Pinpoint the cell where the given text exists, returning its [x, y] midpoint coordinate. 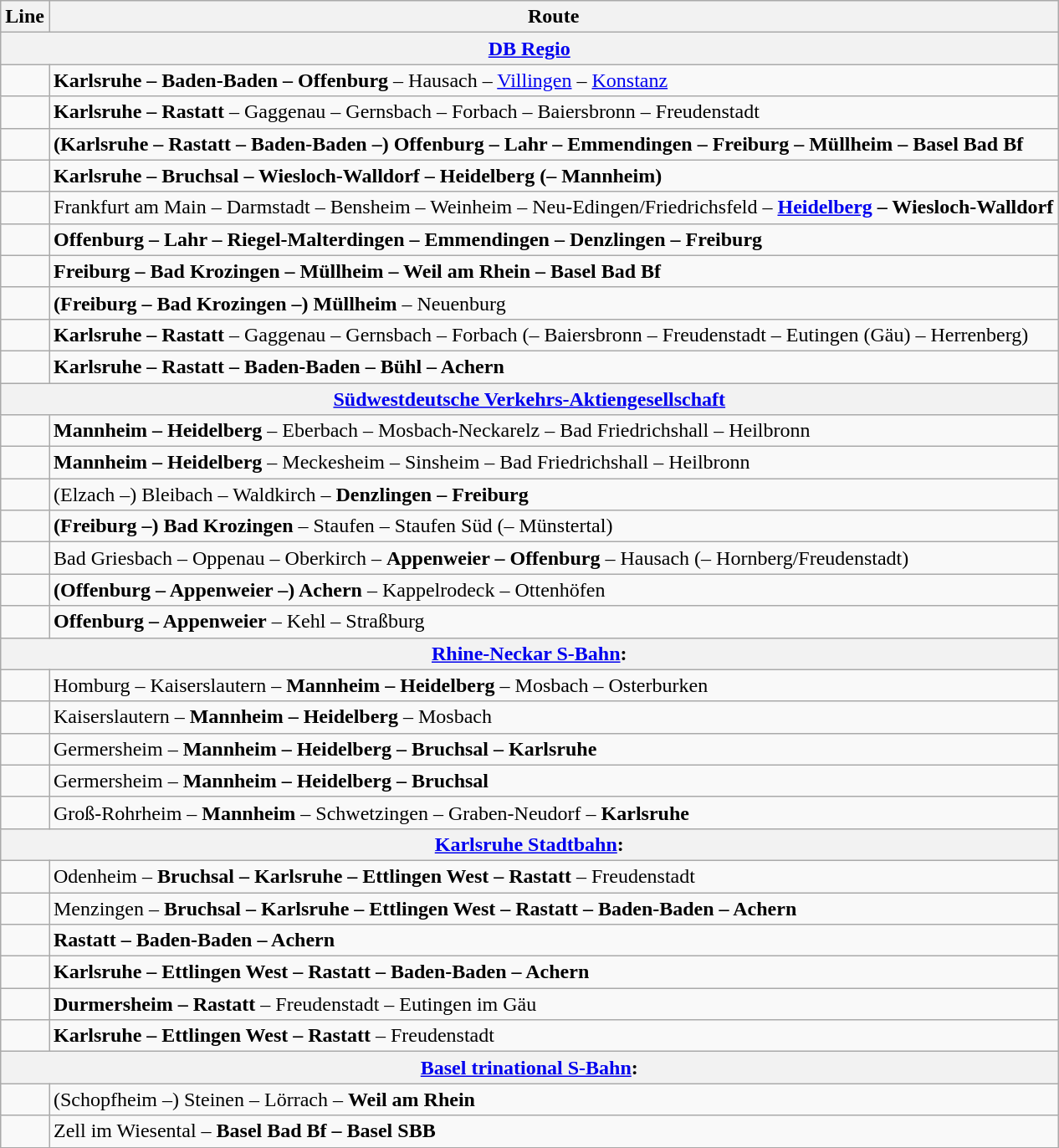
Karlsruhe – Ettlingen West – Rastatt – Freudenstadt [553, 1036]
Homburg – Kaiserslautern – Mannheim – Heidelberg – Mosbach – Osterburken [553, 685]
Mannheim – Heidelberg – Eberbach – Mosbach-Neckarelz – Bad Friedrichshall – Heilbronn [553, 431]
Durmersheim – Rastatt – Freudenstadt – Eutingen im Gäu [553, 1004]
Karlsruhe – Ettlingen West – Rastatt – Baden-Baden – Achern [553, 972]
Karlsruhe Stadtbahn: [529, 844]
Odenheim – Bruchsal – Karlsruhe – Ettlingen West – Rastatt – Freudenstadt [553, 876]
(Offenburg – Appenweier –) Achern – Kappelrodeck – Ottenhöfen [553, 590]
Zell im Wiesental – Basel Bad Bf – Basel SBB [553, 1131]
(Freiburg –) Bad Krozingen – Staufen – Staufen Süd (– Münstertal) [553, 526]
DB Regio [529, 49]
Freiburg – Bad Krozingen – Müllheim – Weil am Rhein – Basel Bad Bf [553, 271]
Karlsruhe – Rastatt – Gaggenau – Gernsbach – Forbach – Baiersbronn – Freudenstadt [553, 112]
Karlsruhe – Rastatt – Baden-Baden – Bühl – Achern [553, 366]
Offenburg – Lahr – Riegel-Malterdingen – Emmendingen – Denzlingen – Freiburg [553, 239]
Groß-Rohrheim – Mannheim – Schwetzingen – Graben-Neudorf – Karlsruhe [553, 812]
Route [553, 17]
Basel trinational S-Bahn: [529, 1068]
Germersheim – Mannheim – Heidelberg – Bruchsal – Karlsruhe [553, 749]
Menzingen – Bruchsal – Karlsruhe – Ettlingen West – Rastatt – Baden-Baden – Achern [553, 908]
Karlsruhe – Baden-Baden – Offenburg – Hausach – Villingen – Konstanz [553, 80]
Bad Griesbach – Oppenau – Oberkirch – Appenweier – Offenburg – Hausach (– Hornberg/Freudenstadt) [553, 558]
Rastatt – Baden-Baden – Achern [553, 940]
Offenburg – Appenweier – Kehl – Straßburg [553, 622]
Line [25, 17]
Karlsruhe – Rastatt – Gaggenau – Gernsbach – Forbach (– Baiersbronn – Freudenstadt – Eutingen (Gäu) – Herrenberg) [553, 335]
(Elzach –) Bleibach – Waldkirch – Denzlingen – Freiburg [553, 495]
(Freiburg – Bad Krozingen –) Müllheim – Neuenburg [553, 303]
Kaiserslautern – Mannheim – Heidelberg – Mosbach [553, 717]
Mannheim – Heidelberg – Meckesheim – Sinsheim – Bad Friedrichshall – Heilbronn [553, 463]
Frankfurt am Main – Darmstadt – Bensheim – Weinheim – Neu-Edingen/Friedrichsfeld – Heidelberg – Wiesloch-Walldorf [553, 208]
Rhine-Neckar S-Bahn: [529, 653]
Südwestdeutsche Verkehrs-Aktiengesellschaft [529, 399]
(Schopfheim –) Steinen – Lörrach – Weil am Rhein [553, 1099]
Karlsruhe – Bruchsal – Wiesloch-Walldorf – Heidelberg (– Mannheim) [553, 176]
(Karlsruhe – Rastatt – Baden-Baden –) Offenburg – Lahr – Emmendingen – Freiburg – Müllheim – Basel Bad Bf [553, 144]
Germersheim – Mannheim – Heidelberg – Bruchsal [553, 781]
